Locate the cell with the specified text and output its [X, Y] center coordinate. 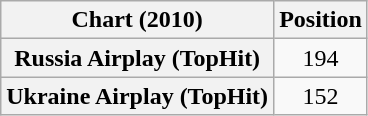
Russia Airplay (TopHit) [138, 58]
Chart (2010) [138, 20]
194 [321, 58]
Ukraine Airplay (TopHit) [138, 96]
152 [321, 96]
Position [321, 20]
